Pinpoint the cell where the given text exists, returning its (x, y) midpoint coordinate. 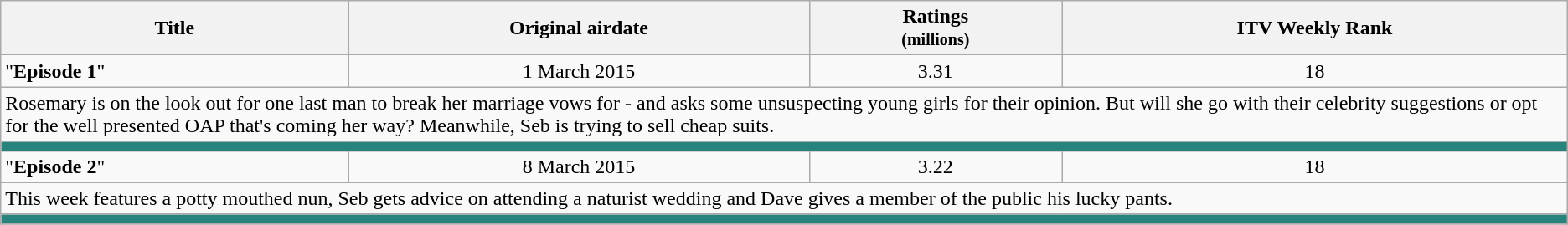
8 March 2015 (579, 166)
1 March 2015 (579, 71)
Ratings(millions) (936, 28)
3.22 (936, 166)
Title (174, 28)
"Episode 2" (174, 166)
This week features a potty mouthed nun, Seb gets advice on attending a naturist wedding and Dave gives a member of the public his lucky pants. (784, 198)
3.31 (936, 71)
"Episode 1" (174, 71)
ITV Weekly Rank (1315, 28)
Original airdate (579, 28)
